Find where the given text appears and provide that cell's center as (X, Y) coordinate. 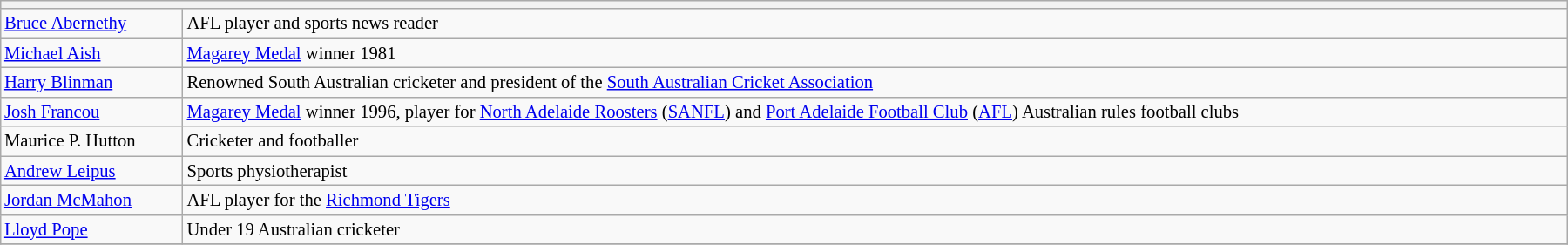
Cricketer and footballer (875, 141)
AFL player and sports news reader (875, 24)
Magarey Medal winner 1996, player for North Adelaide Roosters (SANFL) and Port Adelaide Football Club (AFL) Australian rules football clubs (875, 112)
Maurice P. Hutton (91, 141)
Sports physiotherapist (875, 171)
Harry Blinman (91, 83)
Magarey Medal winner 1981 (875, 53)
AFL player for the Richmond Tigers (875, 201)
Renowned South Australian cricketer and president of the South Australian Cricket Association (875, 83)
Michael Aish (91, 53)
Jordan McMahon (91, 201)
Under 19 Australian cricketer (875, 229)
Josh Francou (91, 112)
Bruce Abernethy (91, 24)
Lloyd Pope (91, 229)
Andrew Leipus (91, 171)
